Locate the cell with the specified text and output its (x, y) center coordinate. 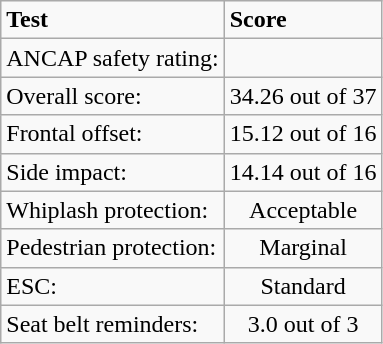
Pedestrian protection: (112, 248)
Acceptable (303, 210)
Overall score: (112, 96)
Frontal offset: (112, 134)
Test (112, 20)
Side impact: (112, 172)
Seat belt reminders: (112, 324)
ESC: (112, 286)
Score (303, 20)
Whiplash protection: (112, 210)
3.0 out of 3 (303, 324)
15.12 out of 16 (303, 134)
Marginal (303, 248)
ANCAP safety rating: (112, 58)
14.14 out of 16 (303, 172)
34.26 out of 37 (303, 96)
Standard (303, 286)
